Scan for the cell matching the given text and deliver its [x, y] coordinate at center. 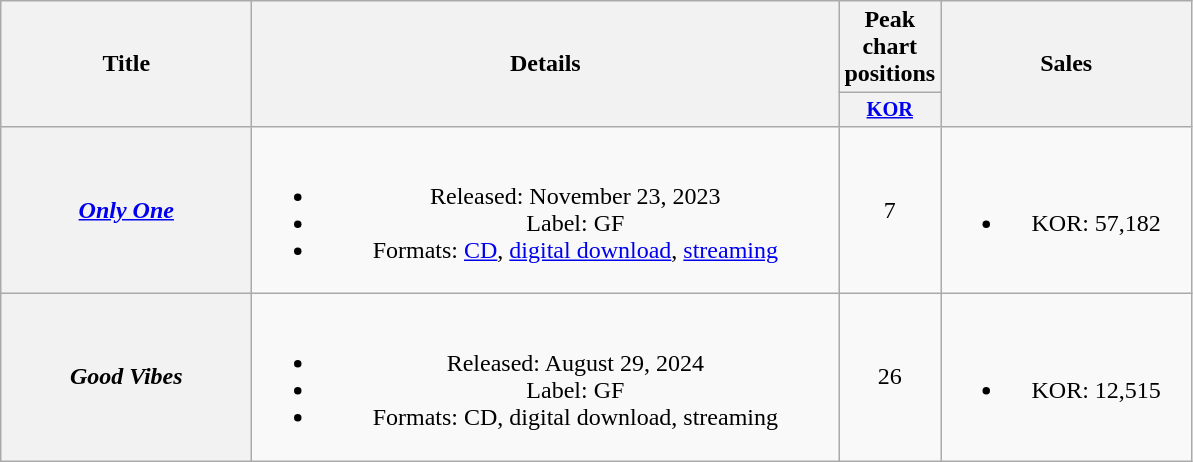
Peak chart positions [890, 47]
7 [890, 210]
Details [546, 64]
Title [126, 64]
26 [890, 378]
KOR [890, 110]
KOR: 57,182 [1066, 210]
Only One [126, 210]
Good Vibes [126, 378]
Released: August 29, 2024Label: GFFormats: CD, digital download, streaming [546, 378]
KOR: 12,515 [1066, 378]
Released: November 23, 2023Label: GFFormats: CD, digital download, streaming [546, 210]
Sales [1066, 64]
